Identify which cell holds the provided text, then report its [x, y] central coordinate. 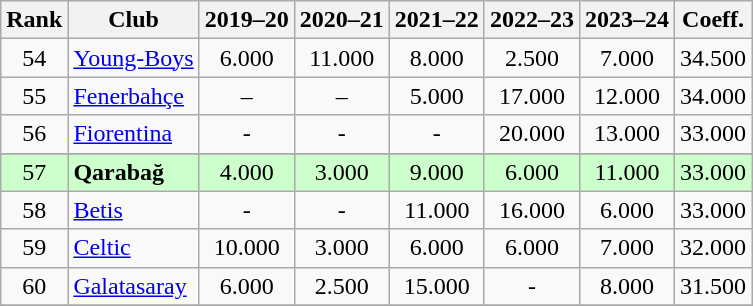
34.000 [714, 96]
57 [34, 172]
2023–24 [626, 20]
20.000 [532, 134]
4.000 [246, 172]
55 [34, 96]
Rank [34, 20]
16.000 [532, 210]
56 [34, 134]
2019–20 [246, 20]
5.000 [436, 96]
Fiorentina [134, 134]
17.000 [532, 96]
2020–21 [342, 20]
32.000 [714, 248]
60 [34, 286]
13.000 [626, 134]
54 [34, 58]
34.500 [714, 58]
12.000 [626, 96]
Galatasaray [134, 286]
2021–22 [436, 20]
Club [134, 20]
Betis [134, 210]
9.000 [436, 172]
Fenerbahçe [134, 96]
Young-Boys [134, 58]
2022–23 [532, 20]
31.500 [714, 286]
59 [34, 248]
58 [34, 210]
Celtic [134, 248]
Coeff. [714, 20]
15.000 [436, 286]
Qarabağ [134, 172]
10.000 [246, 248]
